Identify which cell holds the provided text, then report its (X, Y) central coordinate. 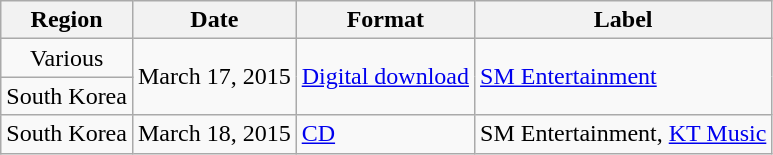
Format (385, 20)
CD (385, 134)
SM Entertainment, KT Music (624, 134)
March 18, 2015 (214, 134)
Digital download (385, 77)
Label (624, 20)
Date (214, 20)
Region (67, 20)
SM Entertainment (624, 77)
Various (67, 58)
March 17, 2015 (214, 77)
